Pinpoint the cell where the given text exists, returning its (x, y) midpoint coordinate. 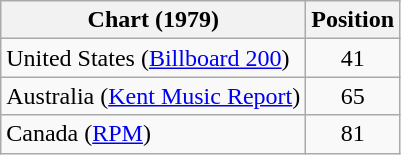
81 (353, 134)
Position (353, 20)
Canada (RPM) (154, 134)
Chart (1979) (154, 20)
United States (Billboard 200) (154, 58)
41 (353, 58)
Australia (Kent Music Report) (154, 96)
65 (353, 96)
